Find where the given text appears and provide that cell's center as [X, Y] coordinate. 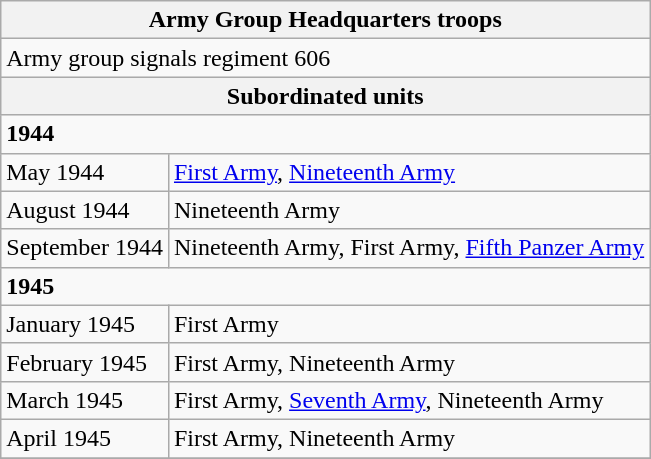
1945 [326, 286]
Subordinated units [326, 96]
1944 [326, 134]
May 1944 [85, 172]
First Army, Seventh Army, Nineteenth Army [408, 400]
March 1945 [85, 400]
January 1945 [85, 324]
August 1944 [85, 210]
Army Group Headquarters troops [326, 20]
April 1945 [85, 438]
February 1945 [85, 362]
September 1944 [85, 248]
First Army [408, 324]
Nineteenth Army [408, 210]
Nineteenth Army, First Army, Fifth Panzer Army [408, 248]
Army group signals regiment 606 [326, 58]
